Provide the [x, y] coordinate of the cell's center where the given text is located.  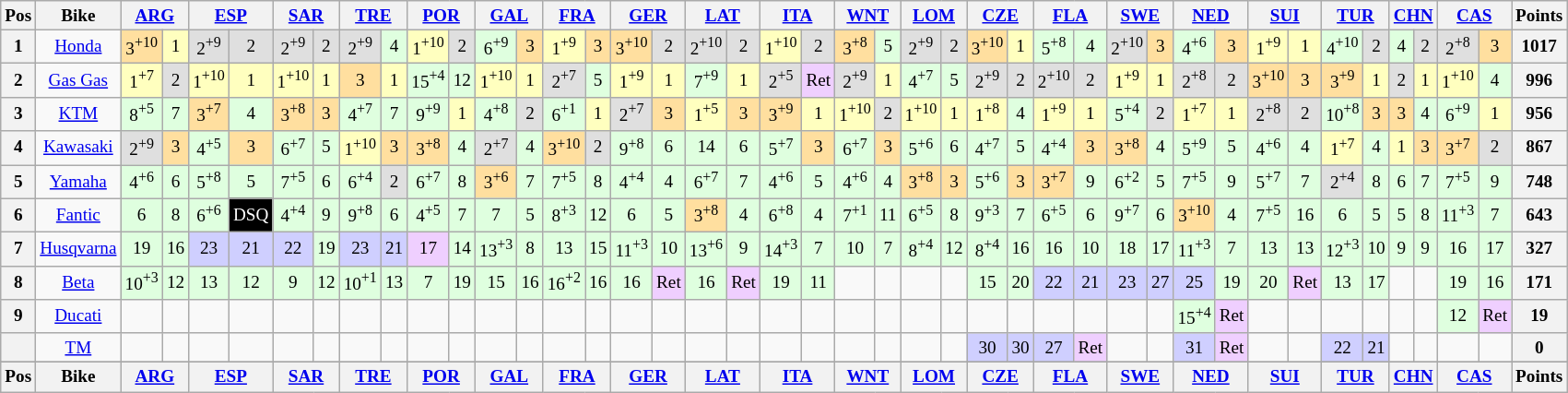
10+8 [1342, 114]
1+5 [706, 114]
1+8 [987, 114]
7+1 [855, 216]
TM [78, 348]
Fantic [78, 216]
6+4 [360, 181]
Husqvarna [78, 249]
9+9 [428, 114]
18 [1127, 249]
13+6 [706, 249]
DSQ [251, 216]
Ducati [78, 316]
327 [1539, 249]
1017 [1539, 46]
4+8 [496, 114]
31 [1195, 348]
5+4 [1127, 114]
996 [1539, 81]
Gas Gas [78, 81]
10+1 [360, 282]
25 [1195, 282]
2+4 [1342, 181]
4+10 [1342, 46]
3+6 [496, 181]
10+3 [142, 282]
8+5 [142, 114]
9+7 [1127, 216]
5+9 [1195, 148]
6+8 [780, 216]
Yamaha [78, 181]
14+3 [780, 249]
12+3 [1342, 249]
6+6 [209, 216]
16+2 [564, 282]
9+3 [987, 216]
643 [1539, 216]
7+9 [706, 81]
0 [1539, 348]
8+3 [564, 216]
956 [1539, 114]
867 [1539, 148]
748 [1539, 181]
Kawasaki [78, 148]
Honda [78, 46]
171 [1539, 282]
2+5 [780, 81]
6+2 [1127, 181]
KTM [78, 114]
Beta [78, 282]
6+1 [564, 114]
13+3 [496, 249]
